Provide the [X, Y] coordinate of the cell's center where the given text is located.  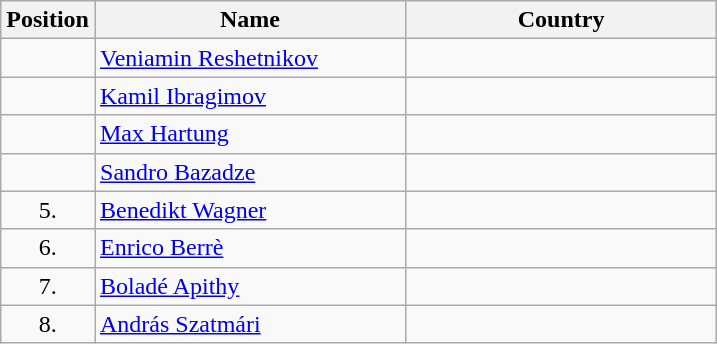
Veniamin Reshetnikov [250, 58]
5. [48, 210]
Country [562, 20]
Benedikt Wagner [250, 210]
Position [48, 20]
Sandro Bazadze [250, 172]
7. [48, 286]
András Szatmári [250, 324]
8. [48, 324]
Enrico Berrè [250, 248]
6. [48, 248]
Max Hartung [250, 134]
Name [250, 20]
Kamil Ibragimov [250, 96]
Boladé Apithy [250, 286]
